Scan for the cell matching the given text and deliver its [x, y] coordinate at center. 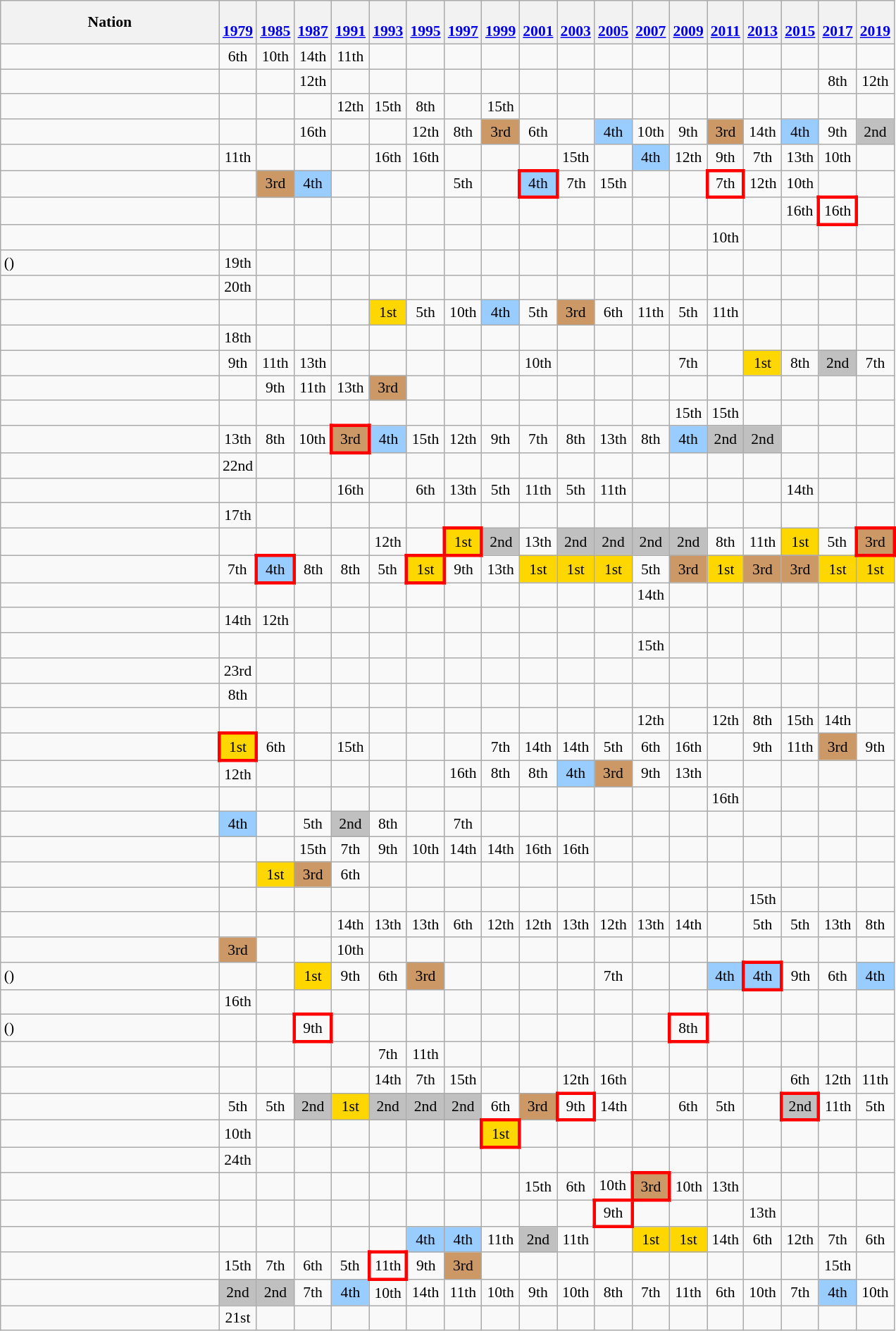
2003 [576, 23]
18th [238, 338]
Nation [110, 23]
23rd [238, 671]
1991 [351, 23]
2019 [875, 23]
22nd [238, 466]
19th [238, 263]
1999 [500, 23]
2017 [837, 23]
24th [238, 1160]
1993 [387, 23]
1987 [313, 23]
1995 [425, 23]
20th [238, 287]
21st [238, 1318]
2009 [687, 23]
2011 [726, 23]
2005 [613, 23]
17th [238, 516]
1979 [238, 23]
2001 [538, 23]
2007 [651, 23]
1985 [275, 23]
2013 [762, 23]
2015 [800, 23]
1997 [463, 23]
